Return (x, y) of the center of cell containing provided text 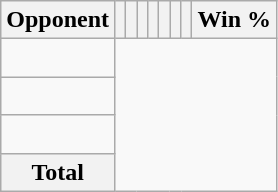
Opponent (58, 20)
Total (58, 172)
Win % (234, 20)
